Find where the given text appears and provide that cell's center as (X, Y) coordinate. 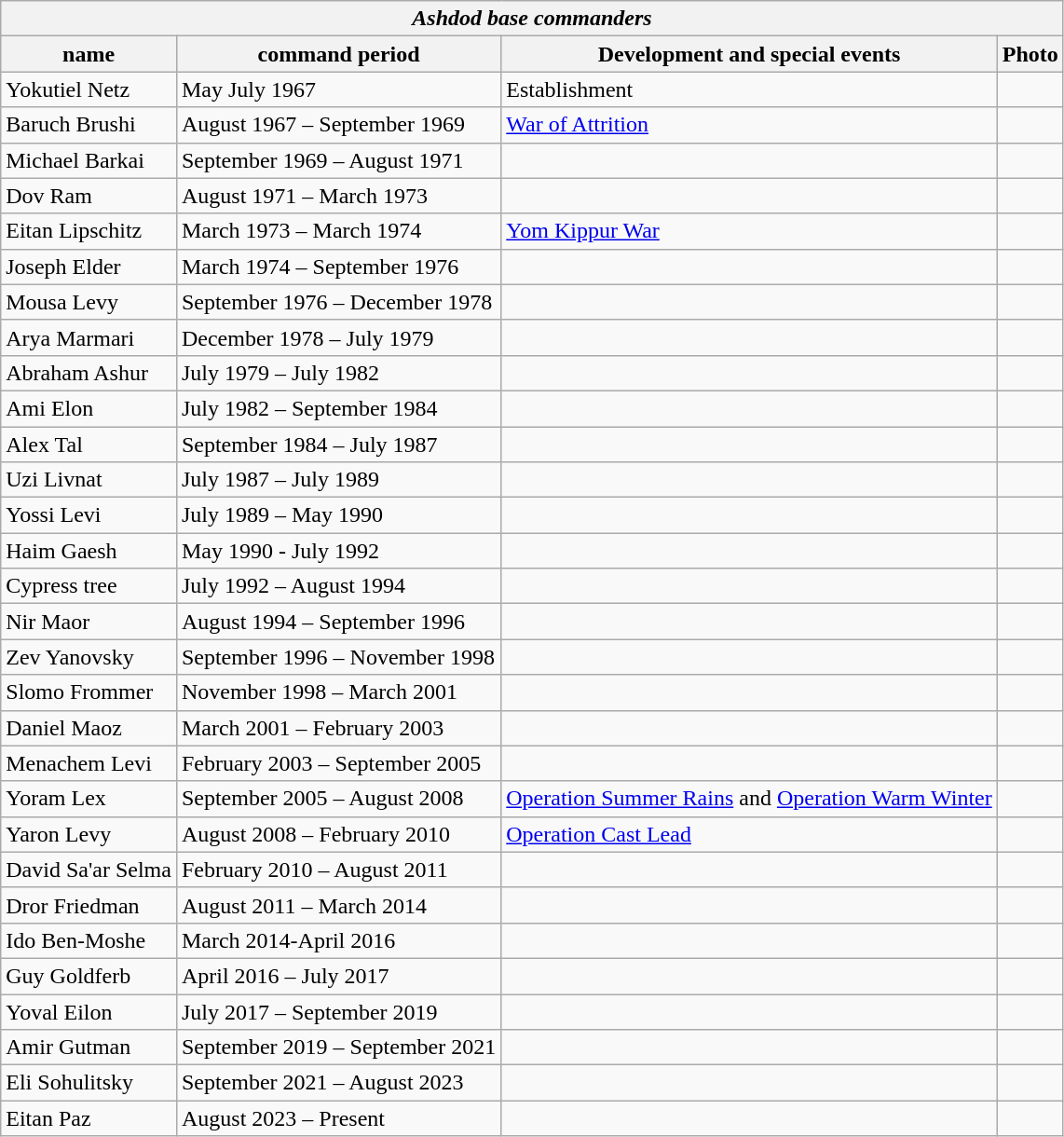
August 1971 – March 1973 (338, 196)
Uzi Livnat (89, 480)
Arya Marmari (89, 337)
Baruch Brushi (89, 125)
September 1984 – July 1987 (338, 445)
March 2014-April 2016 (338, 940)
September 2019 – September 2021 (338, 1048)
Eli Sohulitsky (89, 1083)
July 1987 – July 1989 (338, 480)
July 1979 – July 1982 (338, 373)
May July 1967 (338, 89)
March 1974 – September 1976 (338, 267)
August 1994 – September 1996 (338, 622)
Yossi Levi (89, 515)
Ido Ben-Moshe (89, 940)
July 2017 – September 2019 (338, 1011)
David Sa'ar Selma (89, 870)
Dror Friedman (89, 905)
Eitan Lipschitz (89, 231)
September 2021 – August 2023 (338, 1083)
September 2005 – August 2008 (338, 799)
August 2008 – February 2010 (338, 834)
August 2011 – March 2014 (338, 905)
Yoval Eilon (89, 1011)
Establishment (749, 89)
Mousa Levy (89, 302)
Yom Kippur War (749, 231)
Cypress tree (89, 586)
September 1996 – November 1998 (338, 657)
March 1973 – March 1974 (338, 231)
Ashdod base commanders (533, 19)
Joseph Elder (89, 267)
Daniel Maoz (89, 728)
Dov Ram (89, 196)
Operation Cast Lead (749, 834)
Yokutiel Netz (89, 89)
command period (338, 54)
Ami Elon (89, 408)
Yaron Levy (89, 834)
July 1982 – September 1984 (338, 408)
September 1969 – August 1971 (338, 160)
April 2016 – July 2017 (338, 976)
August 2023 – Present (338, 1118)
Haim Gaesh (89, 551)
May 1990 - July 1992 (338, 551)
Slomo Frommer (89, 692)
July 1989 – May 1990 (338, 515)
name (89, 54)
September 1976 – December 1978 (338, 302)
February 2010 – August 2011 (338, 870)
November 1998 – March 2001 (338, 692)
March 2001 – February 2003 (338, 728)
Nir Maor (89, 622)
Abraham Ashur (89, 373)
July 1992 – August 1994 (338, 586)
Development and special events (749, 54)
Photo (1030, 54)
Yoram Lex (89, 799)
Guy Goldferb (89, 976)
Operation Summer Rains and Operation Warm Winter (749, 799)
Amir Gutman (89, 1048)
Menachem Levi (89, 763)
December 1978 – July 1979 (338, 337)
Michael Barkai (89, 160)
Zev Yanovsky (89, 657)
Alex Tal (89, 445)
February 2003 – September 2005 (338, 763)
War of Attrition (749, 125)
August 1967 – September 1969 (338, 125)
Eitan Paz (89, 1118)
